Output the (x, y) coordinate of the center of the cell containing the given text.  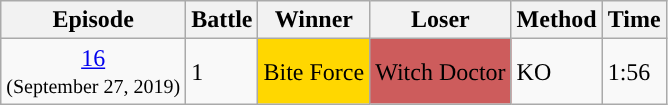
Loser (440, 20)
1 (222, 72)
Bite Force (314, 72)
16(September 27, 2019) (94, 72)
Episode (94, 20)
Winner (314, 20)
KO (556, 72)
Time (634, 20)
Battle (222, 20)
1:56 (634, 72)
Method (556, 20)
Witch Doctor (440, 72)
